Output the [x, y] coordinate of the center of the cell containing the given text.  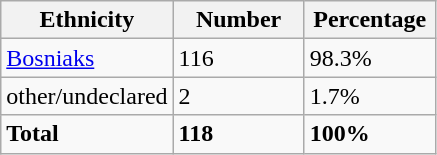
116 [238, 58]
Total [87, 134]
2 [238, 96]
1.7% [370, 96]
98.3% [370, 58]
Percentage [370, 20]
Bosniaks [87, 58]
Number [238, 20]
other/undeclared [87, 96]
118 [238, 134]
Ethnicity [87, 20]
100% [370, 134]
